Output the [X, Y] coordinate of the center of the cell containing the given text.  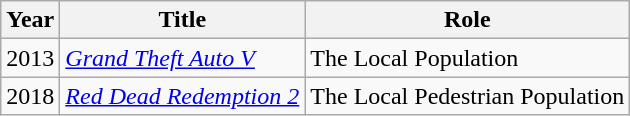
The Local Pedestrian Population [468, 96]
The Local Population [468, 58]
2013 [30, 58]
Grand Theft Auto V [182, 58]
Title [182, 20]
Year [30, 20]
Red Dead Redemption 2 [182, 96]
Role [468, 20]
2018 [30, 96]
